Search for the cell housing the specified text and yield its [x, y] center coordinate. 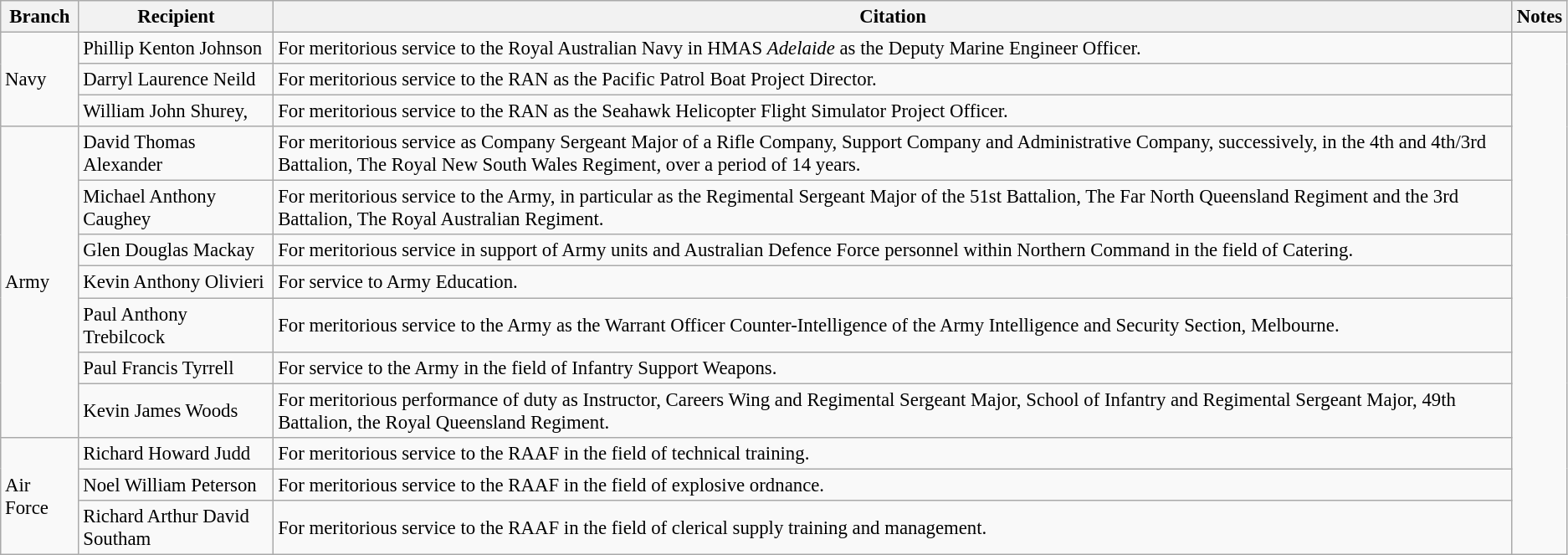
Glen Douglas Mackay [176, 250]
For service to the Army in the field of Infantry Support Weapons. [894, 367]
Recipient [176, 17]
Richard Howard Judd [176, 453]
Phillip Kenton Johnson [176, 49]
Noel William Peterson [176, 485]
Citation [894, 17]
Notes [1540, 17]
For meritorious service in support of Army units and Australian Defence Force personnel within Northern Command in the field of Catering. [894, 250]
Air Force [40, 496]
For meritorious service to the Royal Australian Navy in HMAS Adelaide as the Deputy Marine Engineer Officer. [894, 49]
Paul Anthony Trebilcock [176, 325]
Branch [40, 17]
For meritorious service to the RAN as the Seahawk Helicopter Flight Simulator Project Officer. [894, 111]
For service to Army Education. [894, 282]
For meritorious service to the Army as the Warrant Officer Counter-Intelligence of the Army Intelligence and Security Section, Melbourne. [894, 325]
Darryl Laurence Neild [176, 80]
For meritorious service to the RAAF in the field of clerical supply training and management. [894, 527]
For meritorious service to the RAN as the Pacific Patrol Boat Project Director. [894, 80]
For meritorious service to the RAAF in the field of explosive ordnance. [894, 485]
Kevin Anthony Olivieri [176, 282]
For meritorious service to the RAAF in the field of technical training. [894, 453]
Army [40, 281]
William John Shurey, [176, 111]
Paul Francis Tyrrell [176, 367]
Navy [40, 80]
Michael Anthony Caughey [176, 208]
David Thomas Alexander [176, 154]
Richard Arthur David Southam [176, 527]
Kevin James Woods [176, 410]
